Detect which cell encompasses the target text, then output its [X, Y] center coordinate. 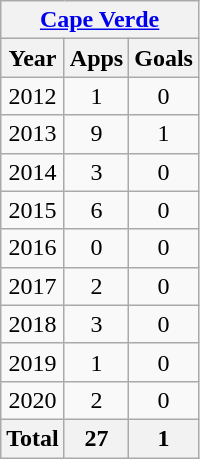
2016 [33, 248]
2019 [33, 362]
2013 [33, 134]
9 [96, 134]
2018 [33, 324]
2020 [33, 400]
Total [33, 438]
27 [96, 438]
Goals [164, 58]
Apps [96, 58]
2014 [33, 172]
6 [96, 210]
Cape Verde [100, 20]
2017 [33, 286]
2015 [33, 210]
2012 [33, 96]
Year [33, 58]
